Return the (x, y) coordinate for the center point of the cell that contains the specified text.  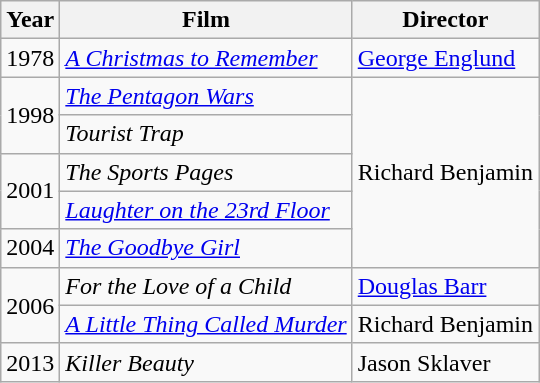
Jason Sklaver (445, 362)
Tourist Trap (206, 134)
The Goodbye Girl (206, 248)
Director (445, 20)
The Pentagon Wars (206, 96)
2006 (30, 305)
Film (206, 20)
Laughter on the 23rd Floor (206, 210)
2001 (30, 191)
Killer Beauty (206, 362)
George Englund (445, 58)
1998 (30, 115)
Douglas Barr (445, 286)
1978 (30, 58)
For the Love of a Child (206, 286)
A Little Thing Called Murder (206, 324)
2004 (30, 248)
Year (30, 20)
A Christmas to Remember (206, 58)
The Sports Pages (206, 172)
2013 (30, 362)
